Extract the (x, y) coordinate from the center of the cell holding the provided text.  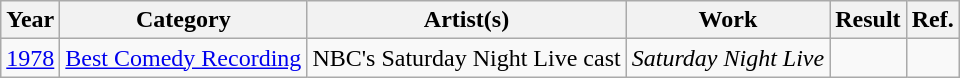
Result (868, 20)
Category (184, 20)
Work (728, 20)
Ref. (932, 20)
Year (30, 20)
Best Comedy Recording (184, 58)
Saturday Night Live (728, 58)
Artist(s) (466, 20)
1978 (30, 58)
NBC's Saturday Night Live cast (466, 58)
